Identify which cell holds the provided text, then report its [x, y] central coordinate. 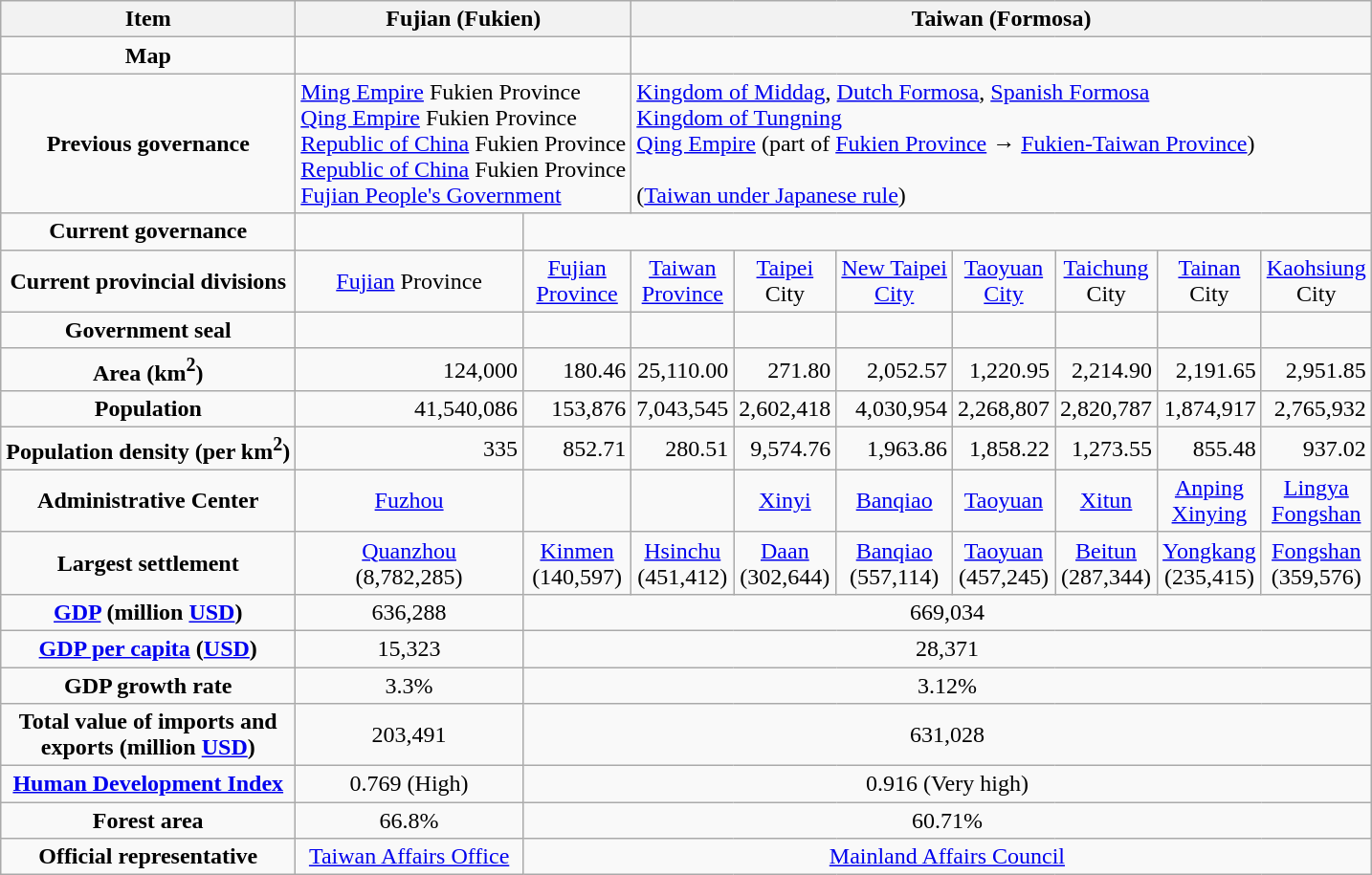
636,288 [409, 612]
2,765,932 [1317, 409]
Administrative Center [148, 501]
9,574.76 [785, 449]
Current provincial divisions [148, 281]
855.48 [1209, 449]
Map [148, 55]
Area (km2) [148, 369]
2,951.85 [1317, 369]
Item [148, 19]
Total value of imports andexports (million USD) [148, 734]
AnpingXinying [1209, 501]
Mainland Affairs Council [947, 857]
124,000 [409, 369]
GDP growth rate [148, 686]
LingyaFongshan [1317, 501]
1,220.95 [1003, 369]
271.80 [785, 369]
Hsinchu(451,412) [683, 562]
Quanzhou(8,782,285) [409, 562]
937.02 [1317, 449]
Fujian Province [409, 281]
2,191.65 [1209, 369]
Previous governance [148, 143]
Population [148, 409]
153,876 [576, 409]
Taoyuan [1003, 501]
2,602,418 [785, 409]
Beitun(287,344) [1106, 562]
4,030,954 [895, 409]
180.46 [576, 369]
Taoyuan(457,245) [1003, 562]
New TaipeiCity [895, 281]
852.71 [576, 449]
Taiwan (Formosa) [1002, 19]
669,034 [947, 612]
1,963.86 [895, 449]
60.71% [947, 820]
1,858.22 [1003, 449]
2,820,787 [1106, 409]
Daan(302,644) [785, 562]
Yongkang(235,415) [1209, 562]
1,874,917 [1209, 409]
Current governance [148, 231]
2,052.57 [895, 369]
0.916 (Very high) [947, 784]
GDP per capita (USD) [148, 648]
TaichungCity [1106, 281]
Banqiao [895, 501]
7,043,545 [683, 409]
631,028 [947, 734]
TainanCity [1209, 281]
203,491 [409, 734]
15,323 [409, 648]
Fongshan(359,576) [1317, 562]
FujianProvince [576, 281]
TaipeiCity [785, 281]
Fujian (Fukien) [463, 19]
Kinmen(140,597) [576, 562]
TaoyuanCity [1003, 281]
335 [409, 449]
0.769 (High) [409, 784]
66.8% [409, 820]
GDP (million USD) [148, 612]
2,268,807 [1003, 409]
Population density (per km2) [148, 449]
Largest settlement [148, 562]
25,110.00 [683, 369]
KaohsiungCity [1317, 281]
Human Development Index [148, 784]
3.12% [947, 686]
1,273.55 [1106, 449]
Official representative [148, 857]
280.51 [683, 449]
41,540,086 [409, 409]
2,214.90 [1106, 369]
Banqiao(557,114) [895, 562]
Xinyi [785, 501]
Fuzhou [409, 501]
28,371 [947, 648]
Government seal [148, 330]
Taiwan Affairs Office [409, 857]
3.3% [409, 686]
Forest area [148, 820]
Xitun [1106, 501]
TaiwanProvince [683, 281]
